Search for the cell housing the specified text and yield its [x, y] center coordinate. 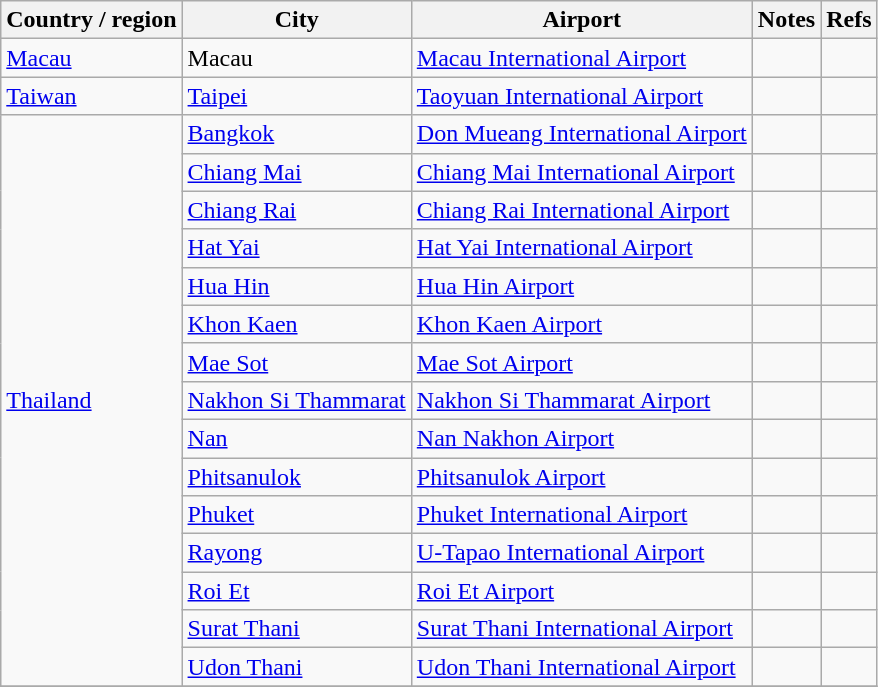
Hat Yai International Airport [582, 248]
U-Tapao International Airport [582, 553]
Airport [582, 20]
Hat Yai [296, 248]
Bangkok [296, 134]
Chiang Mai International Airport [582, 172]
Hua Hin [296, 286]
Macau International Airport [582, 58]
Khon Kaen Airport [582, 324]
Chiang Mai [296, 172]
Notes [786, 20]
Nan [296, 438]
Taoyuan International Airport [582, 96]
Udon Thani [296, 667]
Country / region [92, 20]
Taipei [296, 96]
Refs [849, 20]
Thailand [92, 400]
Roi Et [296, 591]
Nakhon Si Thammarat Airport [582, 400]
Phuket International Airport [582, 515]
Udon Thani International Airport [582, 667]
Mae Sot [296, 362]
Chiang Rai [296, 210]
Roi Et Airport [582, 591]
Khon Kaen [296, 324]
Chiang Rai International Airport [582, 210]
Taiwan [92, 96]
Phuket [296, 515]
Mae Sot Airport [582, 362]
Hua Hin Airport [582, 286]
Surat Thani International Airport [582, 629]
Phitsanulok Airport [582, 477]
Don Mueang International Airport [582, 134]
Phitsanulok [296, 477]
Nan Nakhon Airport [582, 438]
Nakhon Si Thammarat [296, 400]
Rayong [296, 553]
City [296, 20]
Surat Thani [296, 629]
